Provide the [X, Y] coordinate of the cell's center where the given text is located.  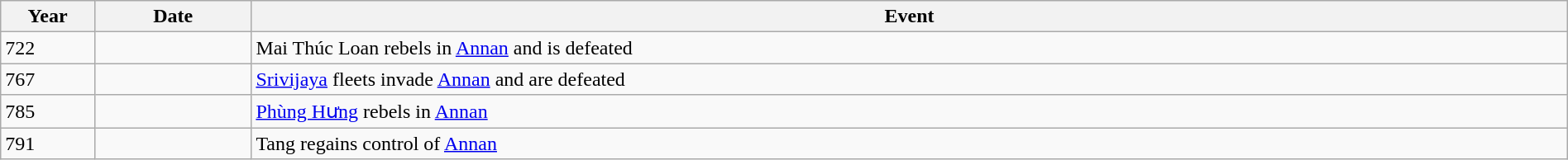
Date [172, 16]
785 [48, 111]
Srivijaya fleets invade Annan and are defeated [910, 79]
Tang regains control of Annan [910, 143]
722 [48, 48]
Event [910, 16]
767 [48, 79]
Year [48, 16]
791 [48, 143]
Mai Thúc Loan rebels in Annan and is defeated [910, 48]
Phùng Hưng rebels in Annan [910, 111]
